Capture the cell that displays the provided text and extract its (x, y) central coordinate. 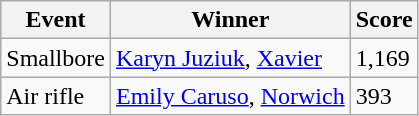
Karyn Juziuk, Xavier (230, 58)
Winner (230, 20)
Event (56, 20)
Score (384, 20)
1,169 (384, 58)
Smallbore (56, 58)
393 (384, 96)
Air rifle (56, 96)
Emily Caruso, Norwich (230, 96)
